For the text-containing cell, return its midpoint in [x, y] coordinate format. 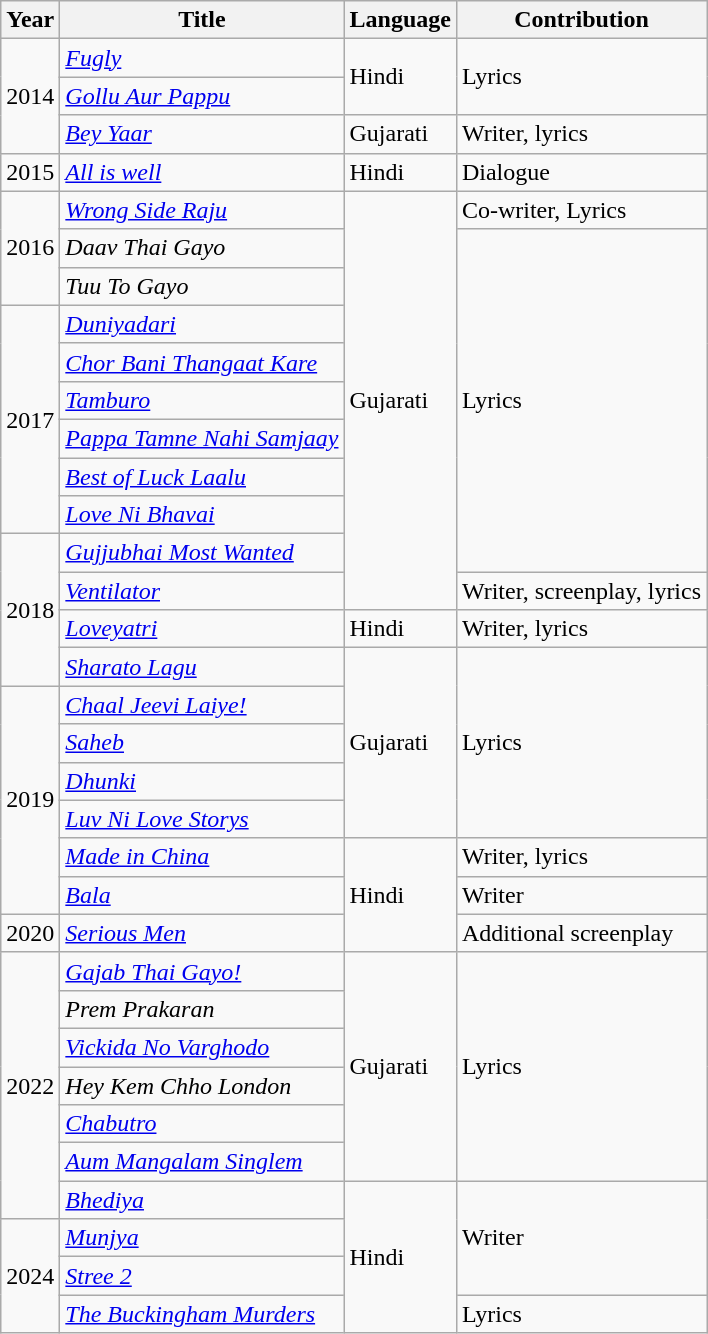
2015 [30, 172]
Writer, screenplay, lyrics [581, 591]
Loveyatri [202, 629]
2017 [30, 419]
Bala [202, 895]
Co-writer, Lyrics [581, 210]
Vickida No Varghodo [202, 1047]
The Buckingham Murders [202, 1314]
Tuu To Gayo [202, 286]
Chor Bani Thangaat Kare [202, 362]
Pappa Tamne Nahi Samjaay [202, 438]
2014 [30, 96]
Daav Thai Gayo [202, 248]
Saheb [202, 743]
Title [202, 20]
2020 [30, 933]
Wrong Side Raju [202, 210]
Best of Luck Laalu [202, 477]
Bhediya [202, 1200]
Chaal Jeevi Laiye! [202, 705]
Gujjubhai Most Wanted [202, 553]
2016 [30, 248]
Chabutro [202, 1124]
Additional screenplay [581, 933]
Contribution [581, 20]
Gollu Aur Pappu [202, 96]
Luv Ni Love Storys [202, 819]
2022 [30, 1085]
Sharato Lagu [202, 667]
Hey Kem Chho London [202, 1085]
Prem Prakaran [202, 1009]
Aum Mangalam Singlem [202, 1162]
Munjya [202, 1238]
2019 [30, 800]
Ventilator [202, 591]
Fugly [202, 58]
Year [30, 20]
Love Ni Bhavai [202, 515]
Gajab Thai Gayo! [202, 971]
Duniyadari [202, 324]
2018 [30, 610]
Serious Men [202, 933]
Stree 2 [202, 1276]
2024 [30, 1276]
Tamburo [202, 400]
Dialogue [581, 172]
Language [400, 20]
Bey Yaar [202, 134]
Dhunki [202, 781]
Made in China [202, 857]
All is well [202, 172]
